Provide the (x, y) coordinate of the cell's center where the given text is located.  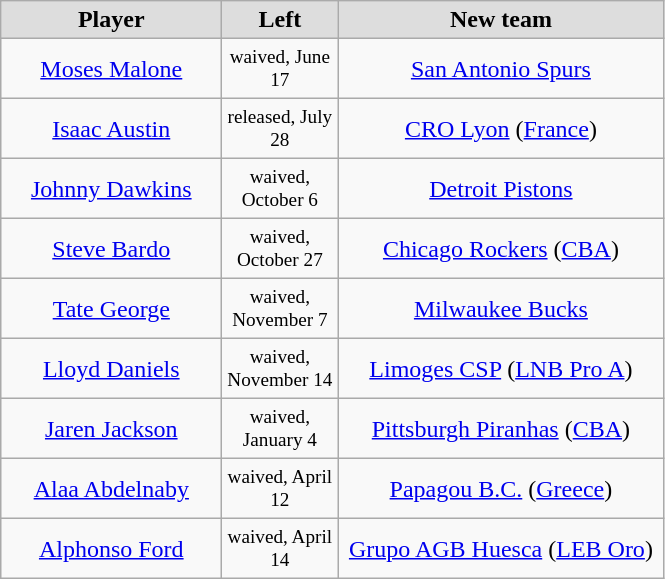
Papagou B.C. (Greece) (501, 489)
waived, April 12 (280, 489)
released, July 28 (280, 129)
Milwaukee Bucks (501, 309)
waived, June 17 (280, 69)
Grupo AGB Huesca (LEB Oro) (501, 549)
Left (280, 20)
San Antonio Spurs (501, 69)
Detroit Pistons (501, 189)
Alaa Abdelnaby (112, 489)
Jaren Jackson (112, 429)
waived, October 27 (280, 249)
Alphonso Ford (112, 549)
Moses Malone (112, 69)
waived, October 6 (280, 189)
Johnny Dawkins (112, 189)
Isaac Austin (112, 129)
Limoges CSP (LNB Pro A) (501, 369)
waived, January 4 (280, 429)
CRO Lyon (France) (501, 129)
Steve Bardo (112, 249)
New team (501, 20)
Player (112, 20)
Pittsburgh Piranhas (CBA) (501, 429)
Tate George (112, 309)
waived, November 14 (280, 369)
waived, November 7 (280, 309)
Lloyd Daniels (112, 369)
Chicago Rockers (CBA) (501, 249)
waived, April 14 (280, 549)
